Find where the given text appears and provide that cell's center as (X, Y) coordinate. 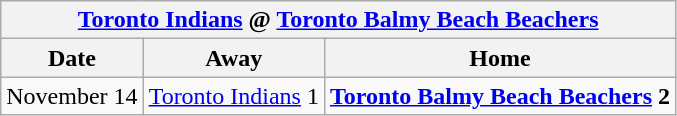
Toronto Balmy Beach Beachers 2 (500, 96)
Home (500, 58)
Toronto Indians 1 (234, 96)
November 14 (72, 96)
Date (72, 58)
Away (234, 58)
Toronto Indians @ Toronto Balmy Beach Beachers (338, 20)
